For the text-containing cell, return its midpoint in (X, Y) coordinate format. 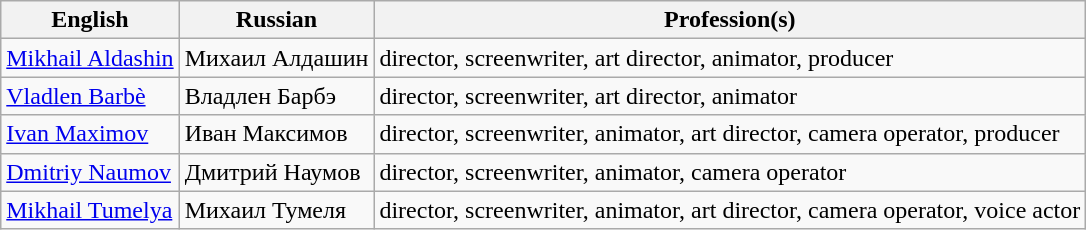
Ivan Maximov (90, 134)
director, screenwriter, animator, art director, camera operator, producer (730, 134)
Profession(s) (730, 20)
Иван Максимов (276, 134)
director, screenwriter, animator, camera operator (730, 172)
Дмитрий Наумов (276, 172)
director, screenwriter, art director, animator, producer (730, 58)
Владлен Барбэ (276, 96)
English (90, 20)
director, screenwriter, art director, animator (730, 96)
Dmitriy Naumov (90, 172)
director, screenwriter, animator, art director, camera operator, voice actor (730, 210)
Mikhail Tumelya (90, 210)
Russian (276, 20)
Vladlen Barbè (90, 96)
Михаил Тумеля (276, 210)
Mikhail Aldashin (90, 58)
Михаил Алдашин (276, 58)
